Determine the [X, Y] coordinate at the center of the cell enclosing the given text.  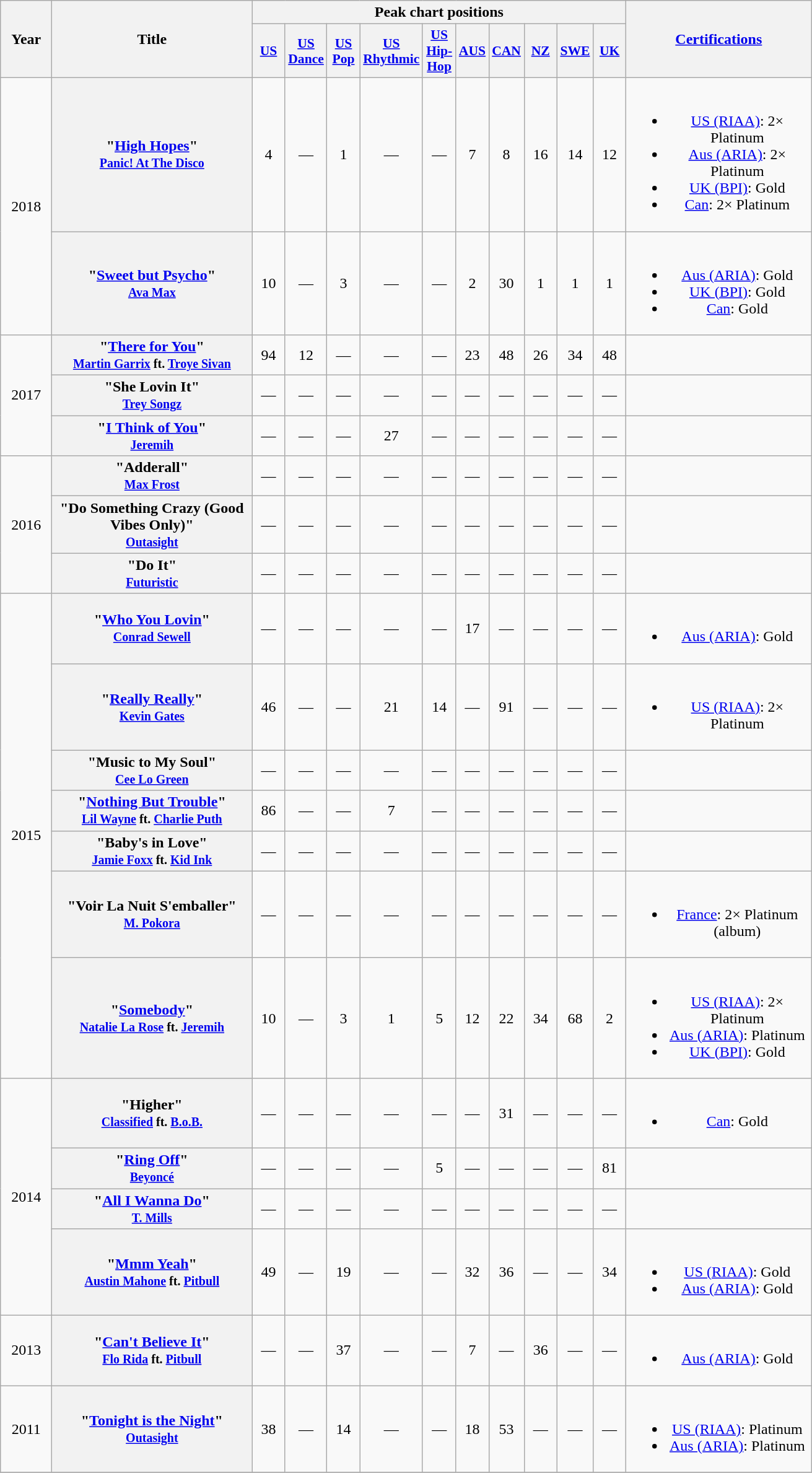
Year [26, 40]
US Hip-Hop [439, 51]
21 [391, 707]
16 [540, 154]
"Do Something Crazy (Good Vibes Only)"Outasight [152, 525]
"High Hopes"Panic! At The Disco [152, 154]
46 [269, 707]
49 [269, 1272]
"Adderall"Max Frost [152, 476]
US Rhythmic [391, 51]
22 [507, 1018]
32 [472, 1272]
US (RIAA): GoldAus (ARIA): Gold [718, 1272]
37 [343, 1350]
CAN [507, 51]
23 [472, 356]
86 [269, 810]
"All I Wanna Do"T. Mills [152, 1208]
AUS [472, 51]
"She Lovin It"Trey Songz [152, 395]
SWE [575, 51]
"Baby's in Love"Jamie Foxx ft. Kid Ink [152, 851]
"Voir La Nuit S'emballer"M. Pokora [152, 914]
2015 [26, 836]
"Tonight is the Night"Outasight [152, 1429]
2013 [26, 1350]
19 [343, 1272]
US (RIAA): 2× PlatinumAus (ARIA): PlatinumUK (BPI): Gold [718, 1018]
"Music to My Soul"Cee Lo Green [152, 771]
Certifications [718, 40]
"Ring Off"Beyoncé [152, 1168]
2017 [26, 395]
2014 [26, 1197]
8 [507, 154]
30 [507, 284]
17 [472, 628]
2018 [26, 206]
US Dance [306, 51]
"Can't Believe It"Flo Rida ft. Pitbull [152, 1350]
4 [269, 154]
38 [269, 1429]
26 [540, 356]
91 [507, 707]
US (RIAA): 2× PlatinumAus (ARIA): 2× PlatinumUK (BPI): GoldCan: 2× Platinum [718, 154]
US (RIAA): PlatinumAus (ARIA): Platinum [718, 1429]
US [269, 51]
"Do It"Futuristic [152, 574]
"Sweet but Psycho"Ava Max [152, 284]
"There for You"Martin Garrix ft. Troye Sivan [152, 356]
"Nothing But Trouble"Lil Wayne ft. Charlie Puth [152, 810]
"Higher"Classified ft. B.o.B. [152, 1112]
France: 2× Platinum (album) [718, 914]
2016 [26, 525]
27 [391, 436]
18 [472, 1429]
Can: Gold [718, 1112]
US Pop [343, 51]
68 [575, 1018]
94 [269, 356]
"Mmm Yeah"Austin Mahone ft. Pitbull [152, 1272]
"Somebody"Natalie La Rose ft. Jeremih [152, 1018]
NZ [540, 51]
"Really Really"Kevin Gates [152, 707]
"I Think of You"Jeremih [152, 436]
UK [609, 51]
53 [507, 1429]
Aus (ARIA): GoldUK (BPI): GoldCan: Gold [718, 284]
31 [507, 1112]
2011 [26, 1429]
US (RIAA): 2× Platinum [718, 707]
Peak chart positions [439, 12]
Title [152, 40]
"Who You Lovin"Conrad Sewell [152, 628]
81 [609, 1168]
